Output the [x, y] coordinate of the center of the cell containing the given text.  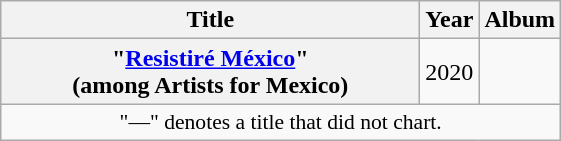
"Resistiré México"(among Artists for Mexico) [210, 72]
Album [520, 20]
Year [450, 20]
Title [210, 20]
"—" denotes a title that did not chart. [281, 122]
2020 [450, 72]
